For the text-containing cell, return its midpoint in (x, y) coordinate format. 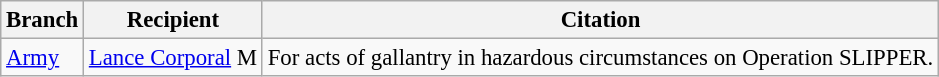
Lance Corporal M (174, 58)
Branch (42, 20)
For acts of gallantry in hazardous circumstances on Operation SLIPPER. (600, 58)
Citation (600, 20)
Recipient (174, 20)
Army (42, 58)
